Output the [x, y] coordinate of the center of the cell containing the given text.  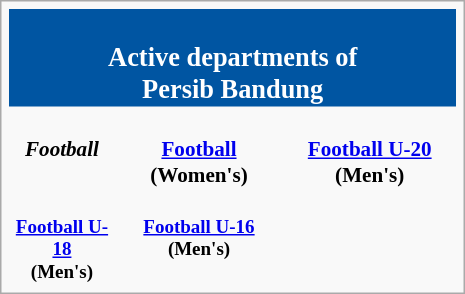
Active departments of Persib Bandung [232, 58]
Football (Women's) [199, 149]
Football U-16 (Men's) [199, 238]
Football U-20 (Men's) [370, 149]
Football U-18 (Men's) [62, 238]
Football [62, 149]
